Extract the (X, Y) coordinate from the center of the cell holding the provided text.  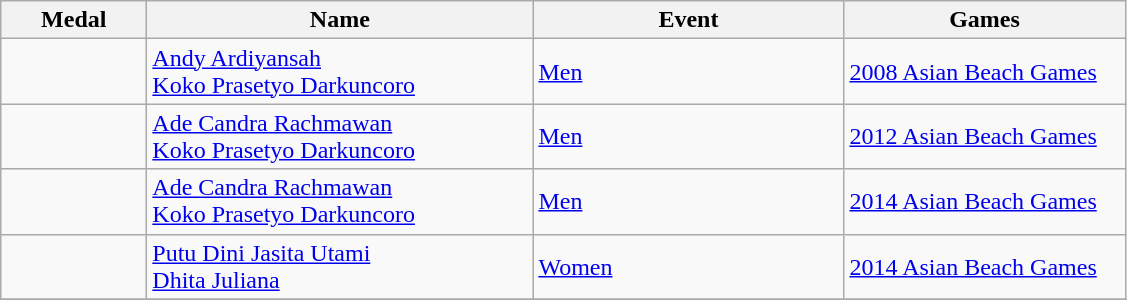
2012 Asian Beach Games (984, 136)
Name (340, 20)
Medal (74, 20)
Andy ArdiyansahKoko Prasetyo Darkuncoro (340, 72)
Putu Dini Jasita UtamiDhita Juliana (340, 266)
Games (984, 20)
2008 Asian Beach Games (984, 72)
Women (688, 266)
Event (688, 20)
